Extract the [x, y] coordinate from the center of the cell holding the provided text.  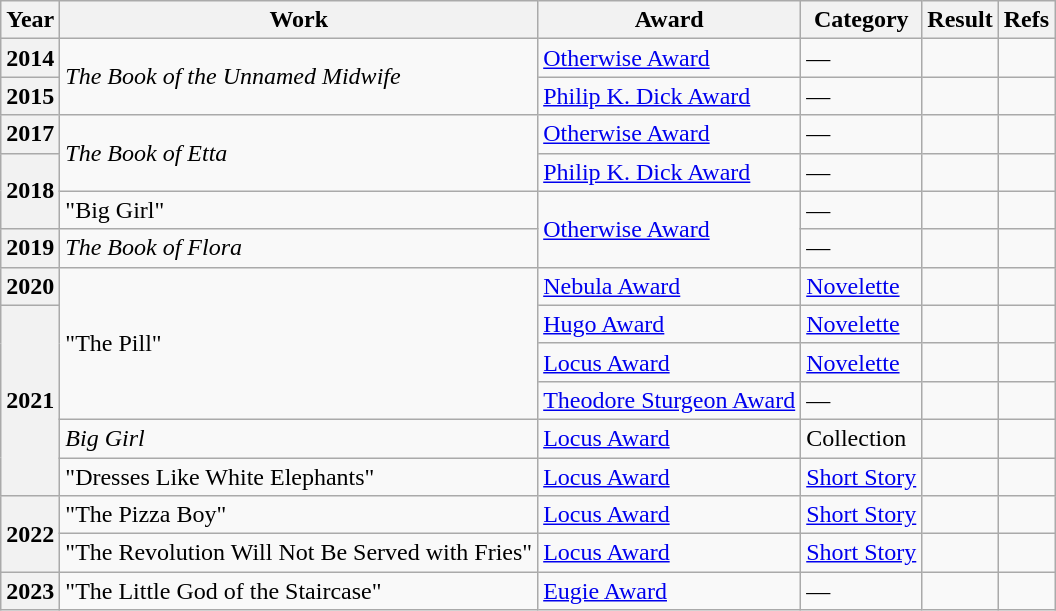
2023 [30, 591]
Refs [1026, 20]
"The Revolution Will Not Be Served with Fries" [299, 553]
Result [960, 20]
"Dresses Like White Elephants" [299, 477]
2017 [30, 134]
Eugie Award [670, 591]
2014 [30, 58]
Collection [862, 438]
The Book of Flora [299, 248]
Big Girl [299, 438]
"Big Girl" [299, 210]
2019 [30, 248]
Award [670, 20]
"The Pill" [299, 343]
Work [299, 20]
The Book of Etta [299, 153]
2015 [30, 96]
2021 [30, 400]
2018 [30, 191]
Nebula Award [670, 286]
Theodore Sturgeon Award [670, 400]
Category [862, 20]
Hugo Award [670, 324]
The Book of the Unnamed Midwife [299, 77]
2020 [30, 286]
Year [30, 20]
"The Little God of the Staircase" [299, 591]
"The Pizza Boy" [299, 515]
2022 [30, 534]
